Capture the cell that displays the provided text and extract its (X, Y) central coordinate. 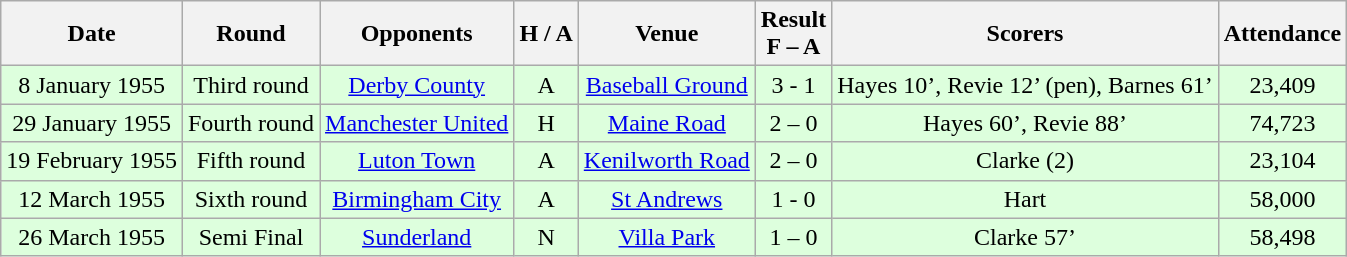
Date (92, 34)
Luton Town (417, 161)
23,104 (1282, 161)
Clarke (2) (1026, 161)
Semi Final (250, 237)
H (546, 123)
Kenilworth Road (666, 161)
Third round (250, 85)
3 - 1 (793, 85)
19 February 1955 (92, 161)
Clarke 57’ (1026, 237)
74,723 (1282, 123)
Baseball Ground (666, 85)
Round (250, 34)
Scorers (1026, 34)
Hayes 60’, Revie 88’ (1026, 123)
ResultF – A (793, 34)
Opponents (417, 34)
58,498 (1282, 237)
29 January 1955 (92, 123)
26 March 1955 (92, 237)
Maine Road (666, 123)
1 – 0 (793, 237)
Hart (1026, 199)
58,000 (1282, 199)
Attendance (1282, 34)
1 - 0 (793, 199)
Villa Park (666, 237)
Fifth round (250, 161)
St Andrews (666, 199)
N (546, 237)
Fourth round (250, 123)
Hayes 10’, Revie 12’ (pen), Barnes 61’ (1026, 85)
Sixth round (250, 199)
Derby County (417, 85)
8 January 1955 (92, 85)
H / A (546, 34)
23,409 (1282, 85)
Venue (666, 34)
Birmingham City (417, 199)
Manchester United (417, 123)
Sunderland (417, 237)
12 March 1955 (92, 199)
